Output the (x, y) coordinate of the center of the cell containing the given text.  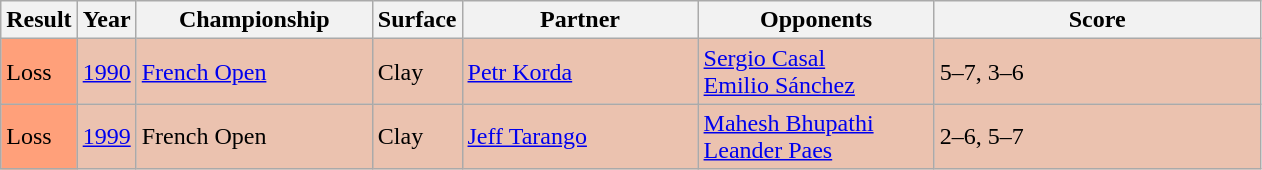
5–7, 3–6 (1097, 72)
Petr Korda (580, 72)
Mahesh Bhupathi Leander Paes (816, 136)
Jeff Tarango (580, 136)
Surface (417, 20)
Opponents (816, 20)
Championship (254, 20)
Partner (580, 20)
Sergio Casal Emilio Sánchez (816, 72)
1990 (106, 72)
Year (106, 20)
Result (39, 20)
1999 (106, 136)
Score (1097, 20)
2–6, 5–7 (1097, 136)
